Identify which cell holds the provided text, then report its [x, y] central coordinate. 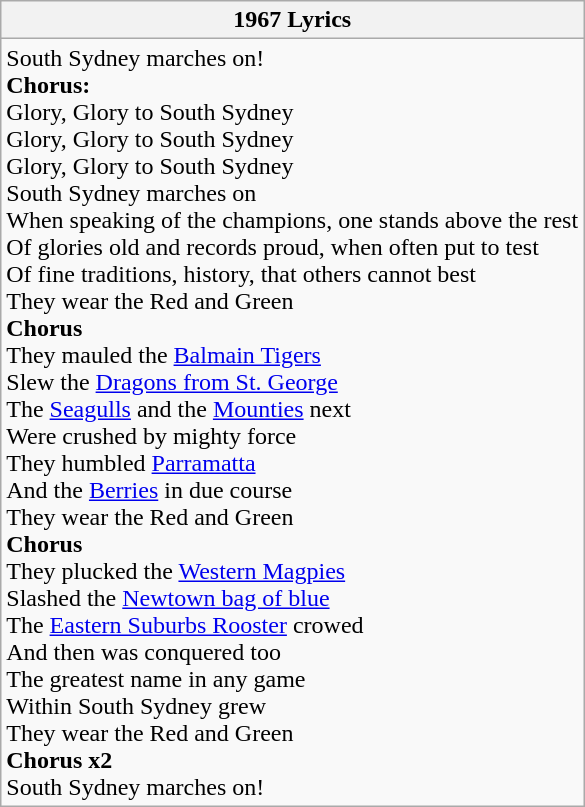
1967 Lyrics [292, 20]
